Locate the cell with the specified text and output its [X, Y] center coordinate. 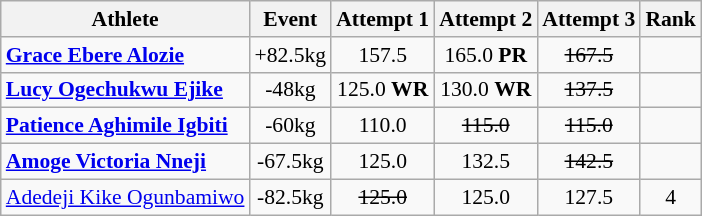
130.0 WR [486, 90]
Event [290, 19]
Lucy Ogechukwu Ejike [126, 90]
Amoge Victoria Nneji [126, 162]
-82.5kg [290, 197]
167.5 [588, 55]
Attempt 1 [382, 19]
Patience Aghimile Igbiti [126, 126]
142.5 [588, 162]
125.0 WR [382, 90]
4 [670, 197]
110.0 [382, 126]
Attempt 3 [588, 19]
Attempt 2 [486, 19]
165.0 PR [486, 55]
Athlete [126, 19]
Grace Ebere Alozie [126, 55]
+82.5kg [290, 55]
Rank [670, 19]
127.5 [588, 197]
-67.5kg [290, 162]
-48kg [290, 90]
137.5 [588, 90]
Adedeji Kike Ogunbamiwo [126, 197]
157.5 [382, 55]
132.5 [486, 162]
-60kg [290, 126]
